Scan for the cell matching the given text and deliver its (X, Y) coordinate at center. 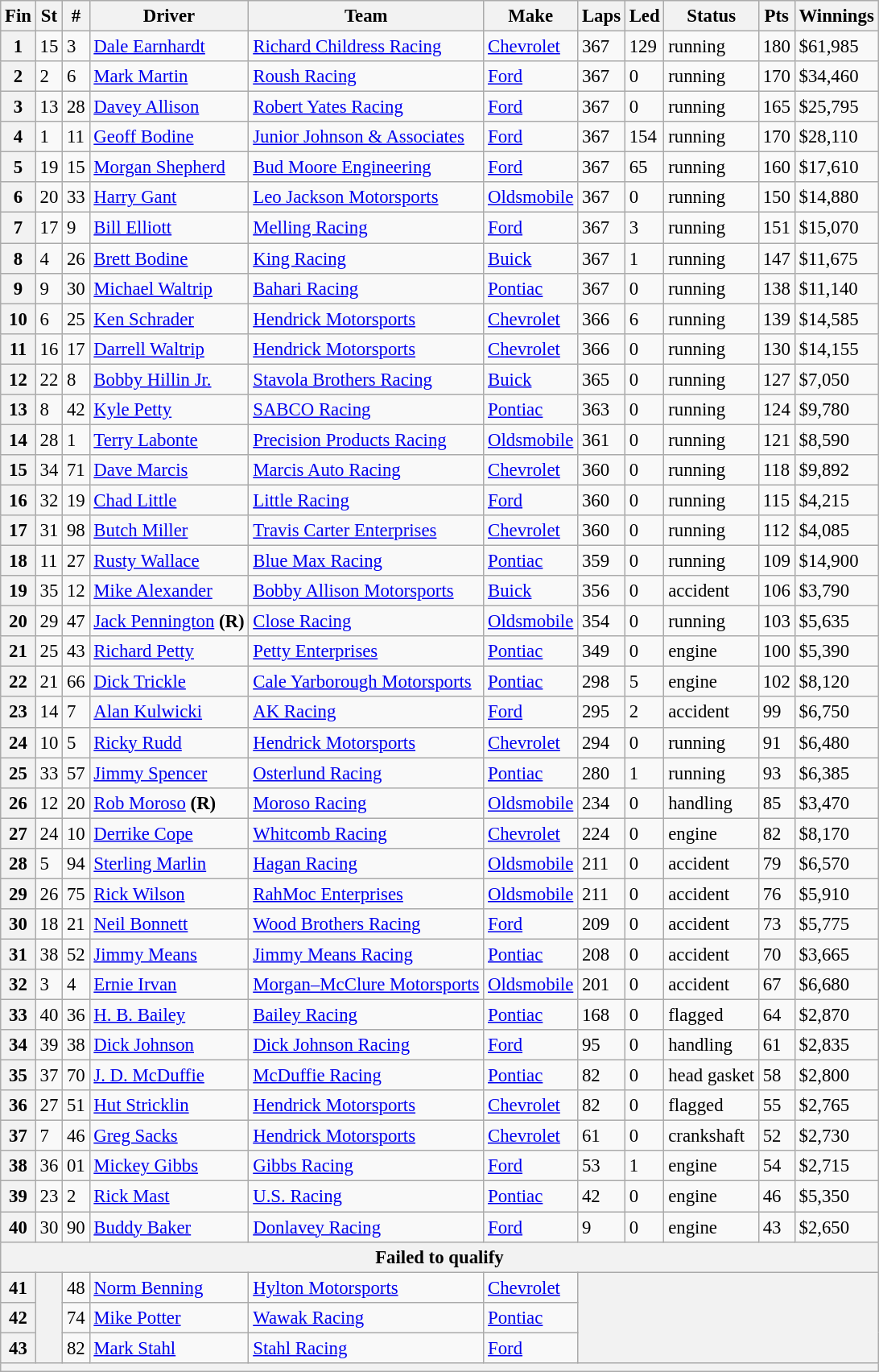
Led (644, 16)
103 (776, 622)
Mark Martin (169, 76)
Jimmy Spencer (169, 773)
Stavola Brothers Racing (366, 379)
St (48, 16)
Mark Stahl (169, 1348)
Failed to qualify (439, 1257)
Ken Schrader (169, 319)
Travis Carter Enterprises (366, 531)
Moroso Racing (366, 803)
106 (776, 591)
Stahl Racing (366, 1348)
99 (776, 713)
Rusty Wallace (169, 561)
Hylton Motorsports (366, 1287)
Close Racing (366, 622)
AK Racing (366, 713)
Bud Moore Engineering (366, 167)
$15,070 (836, 228)
151 (776, 228)
365 (602, 379)
Robert Yates Racing (366, 107)
$7,050 (836, 379)
Cale Yarborough Motorsports (366, 682)
Darrell Waltrip (169, 349)
Status (712, 16)
294 (602, 742)
# (76, 16)
354 (602, 622)
Neil Bonnett (169, 924)
Hagan Racing (366, 864)
363 (602, 410)
138 (776, 288)
Jimmy Means Racing (366, 954)
Gibbs Racing (366, 1167)
Bobby Allison Motorsports (366, 591)
349 (602, 651)
356 (602, 591)
47 (76, 622)
154 (644, 137)
298 (602, 682)
$3,470 (836, 803)
$3,665 (836, 954)
295 (602, 713)
Little Racing (366, 500)
93 (776, 773)
150 (776, 197)
$5,390 (836, 651)
$14,155 (836, 349)
165 (776, 107)
Morgan Shepherd (169, 167)
160 (776, 167)
$3,790 (836, 591)
Winnings (836, 16)
$17,610 (836, 167)
71 (76, 470)
57 (76, 773)
234 (602, 803)
201 (602, 985)
118 (776, 470)
$61,985 (836, 47)
Pts (776, 16)
RahMoc Enterprises (366, 894)
74 (76, 1317)
112 (776, 531)
Morgan–McClure Motorsports (366, 985)
Rick Wilson (169, 894)
Alan Kulwicki (169, 713)
$6,385 (836, 773)
$2,715 (836, 1167)
$4,215 (836, 500)
01 (76, 1167)
Ernie Irvan (169, 985)
J. D. McDuffie (169, 1076)
Ricky Rudd (169, 742)
Davey Allison (169, 107)
129 (644, 47)
Leo Jackson Motorsports (366, 197)
65 (644, 167)
$2,765 (836, 1105)
Dick Johnson Racing (366, 1045)
147 (776, 258)
$2,870 (836, 1015)
$28,110 (836, 137)
180 (776, 47)
48 (76, 1287)
Donlavey Racing (366, 1227)
Osterlund Racing (366, 773)
$8,170 (836, 833)
head gasket (712, 1076)
Butch Miller (169, 531)
Hut Stricklin (169, 1105)
$2,650 (836, 1227)
54 (776, 1167)
$9,892 (836, 470)
King Racing (366, 258)
$2,835 (836, 1045)
361 (602, 440)
58 (776, 1076)
90 (76, 1227)
Greg Sacks (169, 1136)
$11,675 (836, 258)
$11,140 (836, 288)
Fin (19, 16)
$6,480 (836, 742)
Bill Elliott (169, 228)
73 (776, 924)
Harry Gant (169, 197)
$25,795 (836, 107)
Michael Waltrip (169, 288)
$5,910 (836, 894)
53 (602, 1167)
109 (776, 561)
$14,585 (836, 319)
Wawak Racing (366, 1317)
$34,460 (836, 76)
115 (776, 500)
Dick Trickle (169, 682)
$5,635 (836, 622)
85 (776, 803)
Dale Earnhardt (169, 47)
$5,775 (836, 924)
Melling Racing (366, 228)
98 (76, 531)
Jack Pennington (R) (169, 622)
McDuffie Racing (366, 1076)
Chad Little (169, 500)
79 (776, 864)
41 (19, 1287)
$6,680 (836, 985)
$14,880 (836, 197)
139 (776, 319)
Whitcomb Racing (366, 833)
Sterling Marlin (169, 864)
U.S. Racing (366, 1196)
Mike Alexander (169, 591)
359 (602, 561)
Kyle Petty (169, 410)
208 (602, 954)
95 (602, 1045)
Make (531, 16)
Laps (602, 16)
Junior Johnson & Associates (366, 137)
280 (602, 773)
$6,750 (836, 713)
Marcis Auto Racing (366, 470)
Bahari Racing (366, 288)
$8,590 (836, 440)
H. B. Bailey (169, 1015)
Rob Moroso (R) (169, 803)
$9,780 (836, 410)
224 (602, 833)
Brett Bodine (169, 258)
$6,570 (836, 864)
67 (776, 985)
130 (776, 349)
Dick Johnson (169, 1045)
Jimmy Means (169, 954)
209 (602, 924)
Terry Labonte (169, 440)
Derrike Cope (169, 833)
66 (76, 682)
Driver (169, 16)
Team (366, 16)
$2,730 (836, 1136)
91 (776, 742)
$5,350 (836, 1196)
Rick Mast (169, 1196)
124 (776, 410)
Dave Marcis (169, 470)
Roush Racing (366, 76)
$4,085 (836, 531)
121 (776, 440)
102 (776, 682)
$8,120 (836, 682)
127 (776, 379)
168 (602, 1015)
64 (776, 1015)
Norm Benning (169, 1287)
Wood Brothers Racing (366, 924)
76 (776, 894)
75 (76, 894)
Bobby Hillin Jr. (169, 379)
Bailey Racing (366, 1015)
94 (76, 864)
Geoff Bodine (169, 137)
100 (776, 651)
55 (776, 1105)
Petty Enterprises (366, 651)
Blue Max Racing (366, 561)
$14,900 (836, 561)
Mike Potter (169, 1317)
$2,800 (836, 1076)
SABCO Racing (366, 410)
Mickey Gibbs (169, 1167)
Precision Products Racing (366, 440)
Richard Childress Racing (366, 47)
51 (76, 1105)
Buddy Baker (169, 1227)
crankshaft (712, 1136)
Richard Petty (169, 651)
